Pinpoint the cell where the given text exists, returning its [X, Y] midpoint coordinate. 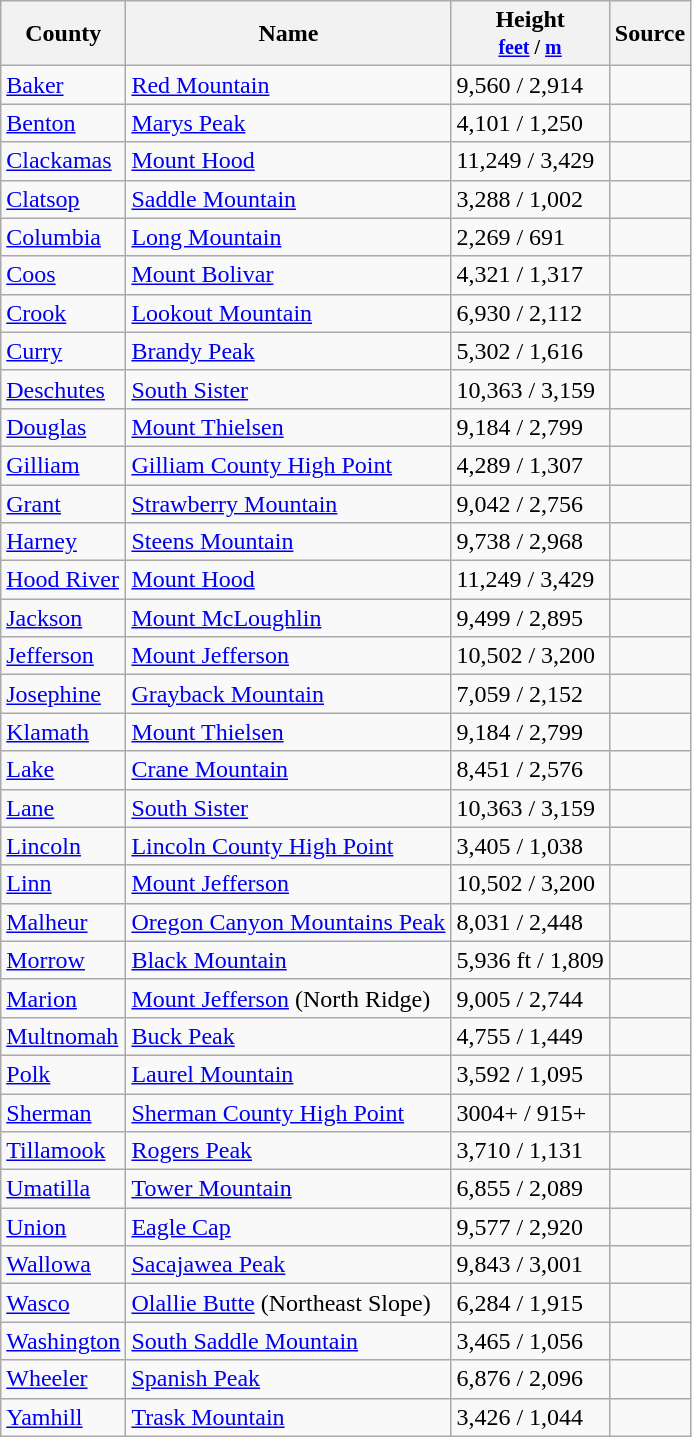
5,936 ft / 1,809 [530, 960]
Heightfeet / m [530, 34]
7,059 / 2,152 [530, 694]
Source [650, 34]
Lake [64, 770]
3,288 / 1,002 [530, 199]
4,101 / 1,250 [530, 123]
9,560 / 2,914 [530, 85]
Laurel Mountain [288, 1074]
3,426 / 1,044 [530, 1417]
4,289 / 1,307 [530, 465]
Washington [64, 1341]
Red Mountain [288, 85]
Jackson [64, 618]
9,577 / 2,920 [530, 1227]
4,321 / 1,317 [530, 275]
Oregon Canyon Mountains Peak [288, 922]
Mount Jefferson (North Ridge) [288, 998]
Long Mountain [288, 237]
Josephine [64, 694]
9,042 / 2,756 [530, 503]
County [64, 34]
Curry [64, 351]
8,031 / 2,448 [530, 922]
Linn [64, 884]
Morrow [64, 960]
Lookout Mountain [288, 313]
9,738 / 2,968 [530, 542]
Tower Mountain [288, 1189]
Polk [64, 1074]
9,499 / 2,895 [530, 618]
Marys Peak [288, 123]
Klamath [64, 732]
Wheeler [64, 1379]
Wasco [64, 1303]
Rogers Peak [288, 1151]
3,710 / 1,131 [530, 1151]
3004+ / 915+ [530, 1113]
Mount Bolivar [288, 275]
Gilliam County High Point [288, 465]
Douglas [64, 427]
Multnomah [64, 1036]
Lincoln County High Point [288, 846]
Deschutes [64, 389]
4,755 / 1,449 [530, 1036]
Black Mountain [288, 960]
Sherman [64, 1113]
2,269 / 691 [530, 237]
Lincoln [64, 846]
Grayback Mountain [288, 694]
Benton [64, 123]
South Saddle Mountain [288, 1341]
Crook [64, 313]
3,592 / 1,095 [530, 1074]
Marion [64, 998]
Grant [64, 503]
Clatsop [64, 199]
Name [288, 34]
Crane Mountain [288, 770]
Steens Mountain [288, 542]
9,843 / 3,001 [530, 1265]
Clackamas [64, 161]
3,405 / 1,038 [530, 846]
Umatilla [64, 1189]
Spanish Peak [288, 1379]
Olallie Butte (Northeast Slope) [288, 1303]
Trask Mountain [288, 1417]
Sacajawea Peak [288, 1265]
Gilliam [64, 465]
6,930 / 2,112 [530, 313]
Saddle Mountain [288, 199]
3,465 / 1,056 [530, 1341]
Strawberry Mountain [288, 503]
Malheur [64, 922]
Columbia [64, 237]
Eagle Cap [288, 1227]
5,302 / 1,616 [530, 351]
6,876 / 2,096 [530, 1379]
Coos [64, 275]
Sherman County High Point [288, 1113]
Brandy Peak [288, 351]
Tillamook [64, 1151]
Hood River [64, 580]
Union [64, 1227]
Harney [64, 542]
Baker [64, 85]
Wallowa [64, 1265]
6,284 / 1,915 [530, 1303]
Yamhill [64, 1417]
6,855 / 2,089 [530, 1189]
Mount McLoughlin [288, 618]
8,451 / 2,576 [530, 770]
Jefferson [64, 656]
Buck Peak [288, 1036]
Lane [64, 808]
9,005 / 2,744 [530, 998]
